Identify which cell holds the provided text, then report its (X, Y) central coordinate. 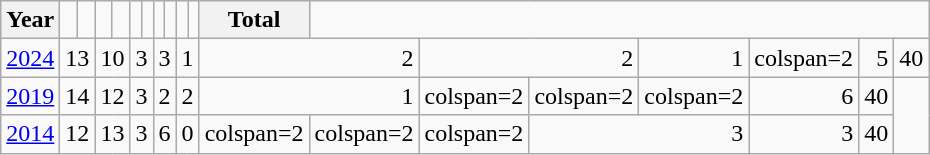
2019 (30, 96)
10 (112, 58)
Total (254, 20)
5 (876, 58)
2024 (30, 58)
14 (78, 96)
2014 (30, 134)
0 (188, 134)
Year (30, 20)
